Locate the cell with the specified text and output its (X, Y) center coordinate. 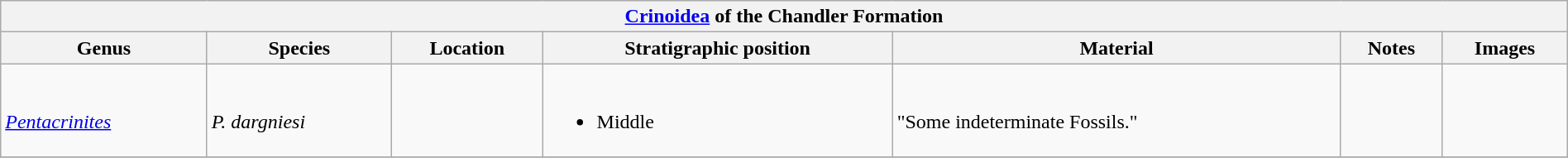
Crinoidea of the Chandler Formation (784, 17)
Species (299, 48)
Images (1505, 48)
P. dargniesi (299, 111)
Genus (104, 48)
Notes (1391, 48)
Pentacrinites (104, 111)
Stratigraphic position (718, 48)
Material (1116, 48)
Middle (718, 111)
"Some indeterminate Fossils." (1116, 111)
Location (466, 48)
